Extract the (x, y) coordinate from the center of the cell holding the provided text.  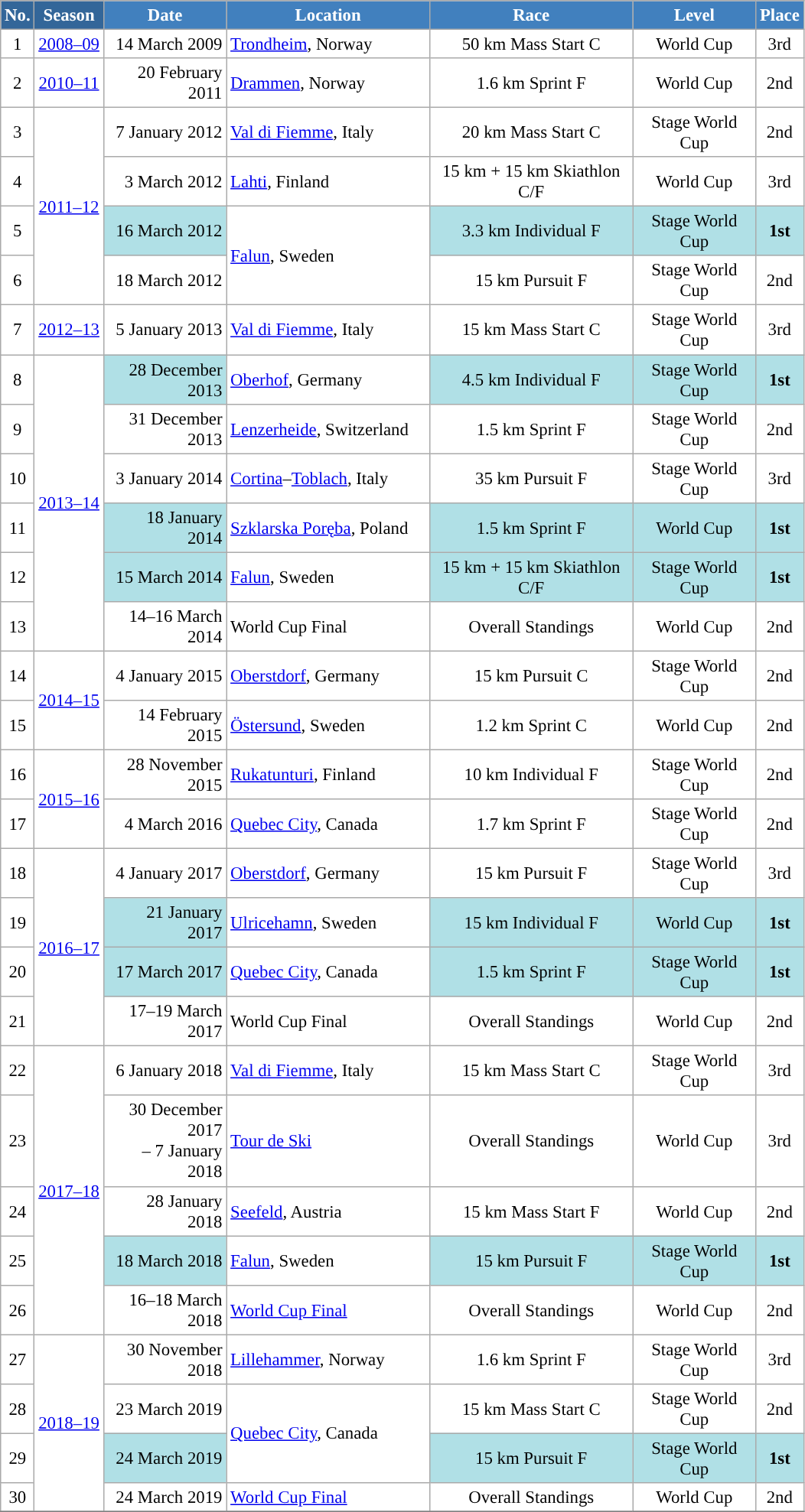
6 (18, 280)
2011–12 (69, 206)
14 March 2009 (165, 44)
5 January 2013 (165, 330)
Trondheim, Norway (328, 44)
4 January 2015 (165, 676)
28 December 2013 (165, 379)
4 March 2016 (165, 824)
Drammen, Norway (328, 83)
Rukatunturi, Finland (328, 774)
3.3 km Individual F (531, 231)
35 km Pursuit F (531, 479)
15 km Mass Start F (531, 1211)
Lenzerheide, Switzerland (328, 428)
Seefeld, Austria (328, 1211)
2 (18, 83)
Ulricehamn, Sweden (328, 922)
10 (18, 479)
18 March 2018 (165, 1260)
6 January 2018 (165, 1071)
16 (18, 774)
2017–18 (69, 1190)
30 November 2018 (165, 1360)
24 (18, 1211)
Race (531, 15)
Level (695, 15)
2008–09 (69, 44)
4 January 2017 (165, 873)
25 (18, 1260)
2016–17 (69, 948)
7 January 2012 (165, 133)
Season (69, 15)
2013–14 (69, 503)
3 (18, 133)
26 (18, 1309)
17 March 2017 (165, 973)
21 January 2017 (165, 922)
15 (18, 725)
18 (18, 873)
23 (18, 1141)
Oberhof, Germany (328, 379)
17 (18, 824)
8 (18, 379)
Date (165, 15)
Cortina–Toblach, Italy (328, 479)
11 (18, 528)
Lillehammer, Norway (328, 1360)
14–16 March 2014 (165, 627)
14 February 2015 (165, 725)
20 (18, 973)
30 (18, 1497)
2015–16 (69, 798)
22 (18, 1071)
31 December 2013 (165, 428)
12 (18, 577)
10 km Individual F (531, 774)
2014–15 (69, 701)
27 (18, 1360)
29 (18, 1458)
2018–19 (69, 1423)
30 December 2017 – 7 January 2018 (165, 1141)
28 January 2018 (165, 1211)
1.2 km Sprint C (531, 725)
19 (18, 922)
14 (18, 676)
Place (780, 15)
7 (18, 330)
Szklarska Poręba, Poland (328, 528)
15 March 2014 (165, 577)
18 January 2014 (165, 528)
28 (18, 1409)
Lahti, Finland (328, 182)
5 (18, 231)
16–18 March 2018 (165, 1309)
13 (18, 627)
3 March 2012 (165, 182)
Location (328, 15)
2010–11 (69, 83)
15 km Pursuit C (531, 676)
1.7 km Sprint F (531, 824)
3 January 2014 (165, 479)
9 (18, 428)
20 February 2011 (165, 83)
20 km Mass Start C (531, 133)
1 (18, 44)
15 km Individual F (531, 922)
21 (18, 1022)
4.5 km Individual F (531, 379)
17–19 March 2017 (165, 1022)
4 (18, 182)
16 March 2012 (165, 231)
28 November 2015 (165, 774)
18 March 2012 (165, 280)
Tour de Ski (328, 1141)
50 km Mass Start C (531, 44)
No. (18, 15)
Östersund, Sweden (328, 725)
23 March 2019 (165, 1409)
2012–13 (69, 330)
